Identify which cell holds the provided text, then report its (x, y) central coordinate. 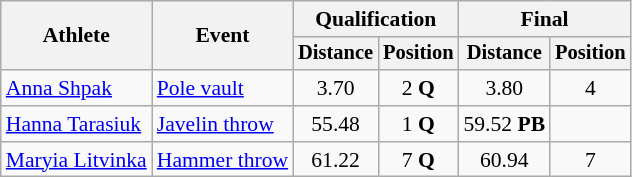
1 Q (418, 124)
55.48 (336, 124)
3.70 (336, 88)
Anna Shpak (76, 88)
2 Q (418, 88)
Qualification (376, 19)
Hanna Tarasiuk (76, 124)
4 (590, 88)
3.80 (504, 88)
Final (544, 19)
Event (222, 36)
Athlete (76, 36)
59.52 PB (504, 124)
Javelin throw (222, 124)
Pole vault (222, 88)
